Provide the [x, y] coordinate of the cell's center where the given text is located.  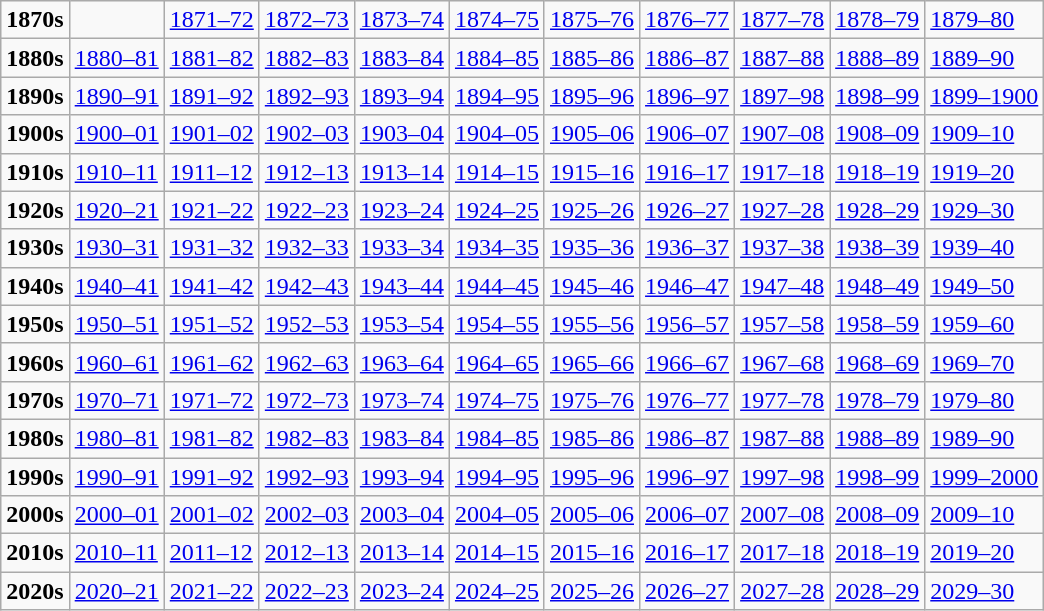
1930–31 [116, 248]
2022–23 [306, 591]
2014–15 [496, 553]
1925–26 [592, 210]
1983–84 [402, 438]
1911–12 [212, 172]
2006–07 [688, 515]
1982–83 [306, 438]
2016–17 [688, 553]
1919–20 [984, 172]
1944–45 [496, 286]
1901–02 [212, 134]
2019–20 [984, 553]
1977–78 [782, 400]
1896–97 [688, 96]
1877–78 [782, 20]
1910–11 [116, 172]
1876–77 [688, 20]
1992–93 [306, 477]
1897–98 [782, 96]
1981–82 [212, 438]
1912–13 [306, 172]
1967–68 [782, 362]
2001–02 [212, 515]
1888–89 [878, 58]
1960s [35, 362]
2012–13 [306, 553]
1880–81 [116, 58]
2027–28 [782, 591]
1996–97 [688, 477]
1889–90 [984, 58]
1994–95 [496, 477]
1931–32 [212, 248]
1947–48 [782, 286]
1890–91 [116, 96]
1904–05 [496, 134]
1949–50 [984, 286]
1872–73 [306, 20]
1974–75 [496, 400]
1950–51 [116, 324]
1920s [35, 210]
1965–66 [592, 362]
1941–42 [212, 286]
2005–06 [592, 515]
1913–14 [402, 172]
2011–12 [212, 553]
1892–93 [306, 96]
1899–1900 [984, 96]
2000–01 [116, 515]
2024–25 [496, 591]
1886–87 [688, 58]
1990–91 [116, 477]
1882–83 [306, 58]
2029–30 [984, 591]
2026–27 [688, 591]
1927–28 [782, 210]
1958–59 [878, 324]
1883–84 [402, 58]
1954–55 [496, 324]
1874–75 [496, 20]
1984–85 [496, 438]
1973–74 [402, 400]
1980s [35, 438]
2015–16 [592, 553]
1930s [35, 248]
1980–81 [116, 438]
1935–36 [592, 248]
1915–16 [592, 172]
1939–40 [984, 248]
1986–87 [688, 438]
2004–05 [496, 515]
1989–90 [984, 438]
1971–72 [212, 400]
1870s [35, 20]
2018–19 [878, 553]
1905–06 [592, 134]
1963–64 [402, 362]
1900s [35, 134]
1940s [35, 286]
2025–26 [592, 591]
2010s [35, 553]
1887–88 [782, 58]
1880s [35, 58]
1962–63 [306, 362]
1993–94 [402, 477]
2020s [35, 591]
1921–22 [212, 210]
1985–86 [592, 438]
1997–98 [782, 477]
1920–21 [116, 210]
1928–29 [878, 210]
1987–88 [782, 438]
1940–41 [116, 286]
1924–25 [496, 210]
1990s [35, 477]
1995–96 [592, 477]
1907–08 [782, 134]
1923–24 [402, 210]
1934–35 [496, 248]
1946–47 [688, 286]
2017–18 [782, 553]
1926–27 [688, 210]
1942–43 [306, 286]
1955–56 [592, 324]
1895–96 [592, 96]
2010–11 [116, 553]
1948–49 [878, 286]
1898–99 [878, 96]
1953–54 [402, 324]
1910s [35, 172]
1908–09 [878, 134]
1873–74 [402, 20]
1916–17 [688, 172]
1952–53 [306, 324]
2023–24 [402, 591]
1922–23 [306, 210]
1943–44 [402, 286]
1959–60 [984, 324]
1968–69 [878, 362]
2028–29 [878, 591]
1999–2000 [984, 477]
1879–80 [984, 20]
1909–10 [984, 134]
2002–03 [306, 515]
1918–19 [878, 172]
1937–38 [782, 248]
1964–65 [496, 362]
1961–62 [212, 362]
2020–21 [116, 591]
1894–95 [496, 96]
1932–33 [306, 248]
1936–37 [688, 248]
1902–03 [306, 134]
1979–80 [984, 400]
1991–92 [212, 477]
2003–04 [402, 515]
1906–07 [688, 134]
1891–92 [212, 96]
1972–73 [306, 400]
1957–58 [782, 324]
1998–99 [878, 477]
2000s [35, 515]
1970–71 [116, 400]
1875–76 [592, 20]
2007–08 [782, 515]
1969–70 [984, 362]
1885–86 [592, 58]
1929–30 [984, 210]
1976–77 [688, 400]
1881–82 [212, 58]
1956–57 [688, 324]
1893–94 [402, 96]
1890s [35, 96]
2013–14 [402, 553]
1871–72 [212, 20]
1951–52 [212, 324]
1903–04 [402, 134]
1960–61 [116, 362]
1900–01 [116, 134]
1970s [35, 400]
2009–10 [984, 515]
1914–15 [496, 172]
1966–67 [688, 362]
2021–22 [212, 591]
1975–76 [592, 400]
1978–79 [878, 400]
1878–79 [878, 20]
1933–34 [402, 248]
1917–18 [782, 172]
2008–09 [878, 515]
1938–39 [878, 248]
1988–89 [878, 438]
1945–46 [592, 286]
1950s [35, 324]
1884–85 [496, 58]
